Detect which cell encompasses the target text, then output its [X, Y] center coordinate. 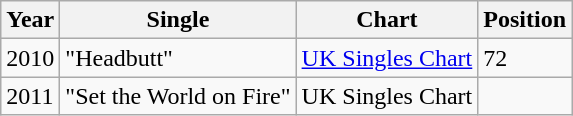
Single [178, 20]
72 [525, 58]
2011 [30, 96]
Chart [387, 20]
"Headbutt" [178, 58]
"Set the World on Fire" [178, 96]
Year [30, 20]
2010 [30, 58]
Position [525, 20]
